Determine the [x, y] coordinate at the center of the cell enclosing the given text.  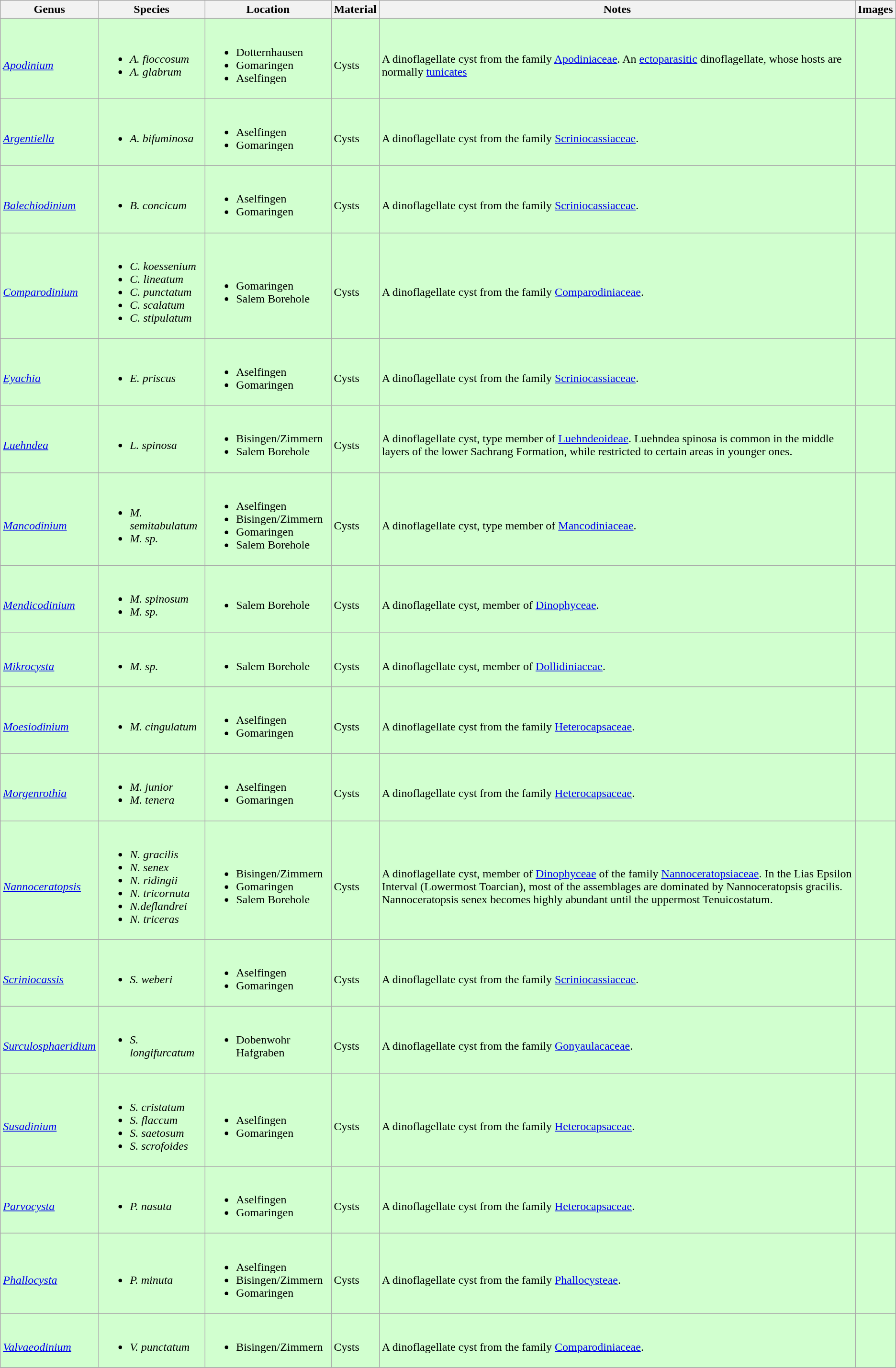
M. juniorM. tenera [152, 787]
Parvocysta [50, 1200]
P. minuta [152, 1273]
P. nasuta [152, 1200]
Mendicodinium [50, 599]
A dinoflagellate cyst, member of Dinophyceae. [617, 599]
A dinoflagellate cyst, member of Dollidiniaceae. [617, 660]
Scriniocassis [50, 973]
E. priscus [152, 372]
Argentiella [50, 132]
S. cristatumS. flaccumS. saetosumS. scrofoides [152, 1120]
Location [268, 10]
Morgenrothia [50, 787]
Susadinium [50, 1120]
L. spinosa [152, 439]
V. punctatum [152, 1340]
Moesiodinium [50, 720]
Notes [617, 10]
B. concicum [152, 199]
AselfingenBisingen/ZimmernGomaringenSalem Borehole [268, 519]
Material [355, 10]
Bisingen/Zimmern [268, 1340]
Phallocysta [50, 1273]
Bisingen/ZimmernGomaringenSalem Borehole [268, 880]
Balechiodinium [50, 199]
Valvaeodinium [50, 1340]
Mancodinium [50, 519]
Mikrocysta [50, 660]
A. bifuminosa [152, 132]
M. cingulatum [152, 720]
Apodinium [50, 58]
M. spinosumM. sp. [152, 599]
S. weberi [152, 973]
Species [152, 10]
A dinoflagellate cyst from the family Phallocysteae. [617, 1273]
A dinoflagellate cyst from the family Gonyaulacaceae. [617, 1040]
Comparodinium [50, 285]
A dinoflagellate cyst from the family Apodiniaceae. An ectoparasitic dinoflagellate, whose hosts are normally tunicates [617, 58]
Surculosphaeridium [50, 1040]
A. fioccosumA. glabrum [152, 58]
DotternhausenGomaringenAselfingen [268, 58]
Genus [50, 10]
GomaringenSalem Borehole [268, 285]
Images [875, 10]
Eyachia [50, 372]
M. sp. [152, 660]
N. gracilisN. senexN. ridingiiN. tricornutaN.deflandreiN. triceras [152, 880]
A dinoflagellate cyst, type member of Mancodiniaceae. [617, 519]
Dobenwohr Hafgraben [268, 1040]
AselfingenBisingen/ZimmernGomaringen [268, 1273]
M. semitabulatumM. sp. [152, 519]
Luehndea [50, 439]
S. longifurcatum [152, 1040]
C. koesseniumC. lineatumC. punctatum C. scalatumC. stipulatum [152, 285]
Bisingen/ZimmernSalem Borehole [268, 439]
Nannoceratopsis [50, 880]
